Locate the cell with the specified text and output its (X, Y) center coordinate. 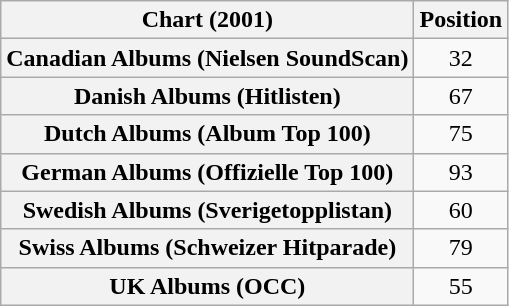
Position (461, 20)
Canadian Albums (Nielsen SoundScan) (208, 58)
60 (461, 210)
German Albums (Offizielle Top 100) (208, 172)
Swiss Albums (Schweizer Hitparade) (208, 248)
Dutch Albums (Album Top 100) (208, 134)
75 (461, 134)
79 (461, 248)
67 (461, 96)
93 (461, 172)
32 (461, 58)
55 (461, 286)
UK Albums (OCC) (208, 286)
Danish Albums (Hitlisten) (208, 96)
Chart (2001) (208, 20)
Swedish Albums (Sverigetopplistan) (208, 210)
